Scan for the cell matching the given text and deliver its (X, Y) coordinate at center. 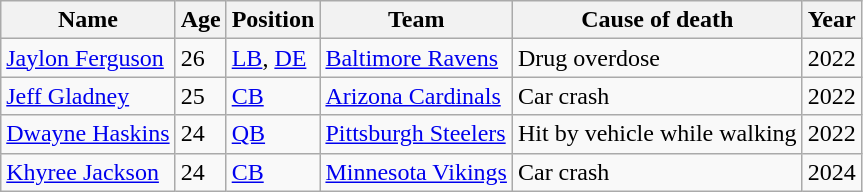
Team (416, 20)
25 (200, 96)
Cause of death (657, 20)
Year (832, 20)
26 (200, 58)
Khyree Jackson (88, 172)
Position (273, 20)
Name (88, 20)
QB (273, 134)
Baltimore Ravens (416, 58)
Arizona Cardinals (416, 96)
Dwayne Haskins (88, 134)
Drug overdose (657, 58)
Jaylon Ferguson (88, 58)
LB, DE (273, 58)
2024 (832, 172)
Pittsburgh Steelers (416, 134)
Age (200, 20)
Jeff Gladney (88, 96)
Hit by vehicle while walking (657, 134)
Minnesota Vikings (416, 172)
